Extract the (x, y) coordinate from the center of the cell holding the provided text.  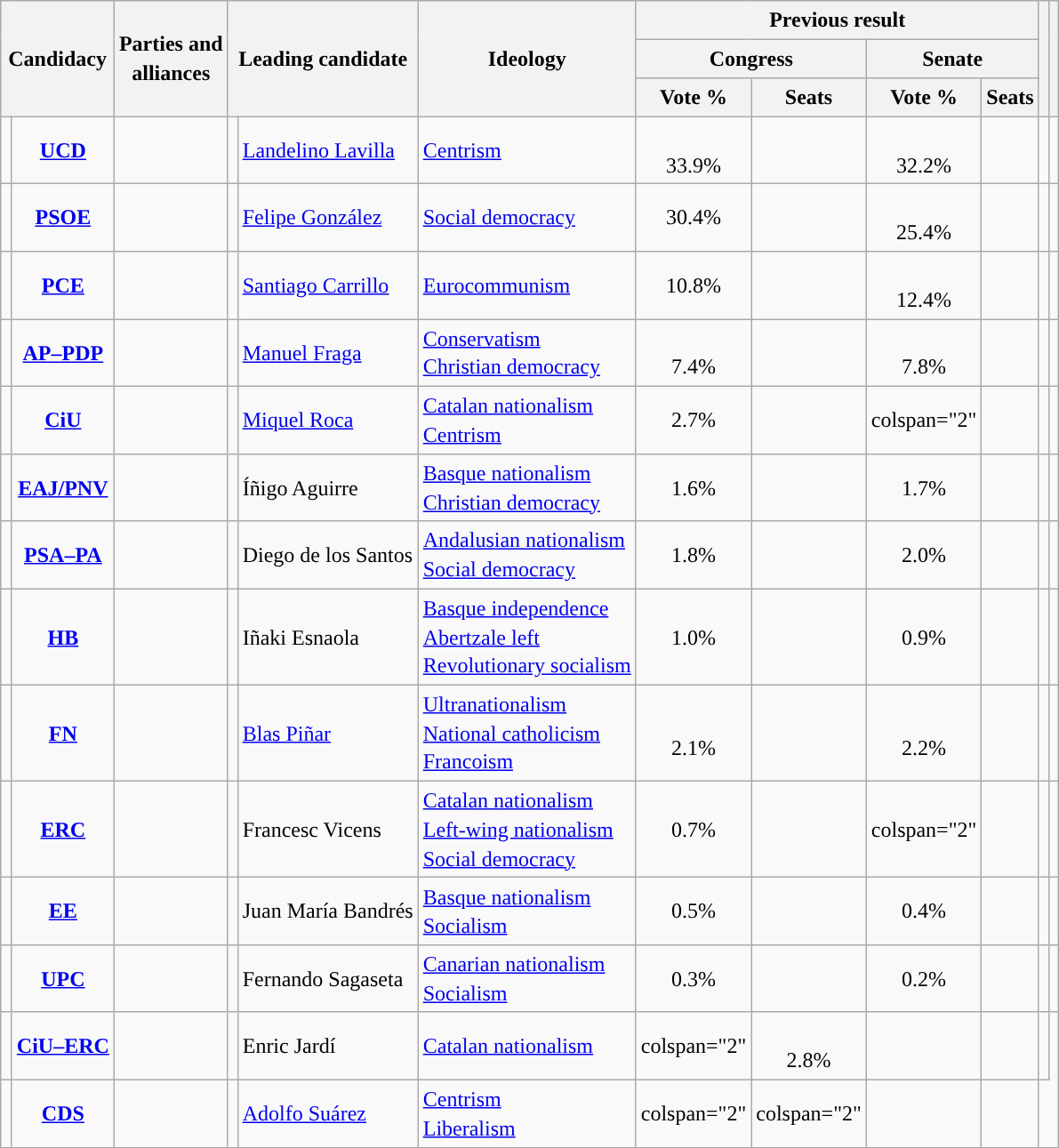
1.8% (694, 555)
Candidacy (58, 59)
1.7% (924, 487)
EE (62, 911)
2.7% (694, 420)
UPC (62, 979)
Juan María Bandrés (327, 911)
30.4% (694, 218)
Basque nationalismChristian democracy (526, 487)
ConservatismChristian democracy (526, 353)
0.2% (924, 979)
7.4% (694, 353)
Andalusian nationalismSocial democracy (526, 555)
1.0% (694, 637)
Social democracy (526, 218)
CDS (62, 1113)
PCE (62, 285)
Felipe González (327, 218)
2.2% (924, 733)
FN (62, 733)
33.9% (694, 150)
PSOE (62, 218)
Íñigo Aguirre (327, 487)
0.7% (694, 829)
Parties andalliances (171, 59)
Centrism (526, 150)
Basque nationalismSocialism (526, 911)
Iñaki Esnaola (327, 637)
0.5% (694, 911)
2.8% (809, 1046)
Previous result (838, 20)
1.6% (694, 487)
0.9% (924, 637)
Adolfo Suárez (327, 1113)
UltranationalismNational catholicismFrancoism (526, 733)
AP–PDP (62, 353)
Catalan nationalismCentrism (526, 420)
2.0% (924, 555)
EAJ/PNV (62, 487)
0.3% (694, 979)
Eurocommunism (526, 285)
Manuel Fraga (327, 353)
Diego de los Santos (327, 555)
0.4% (924, 911)
PSA–PA (62, 555)
CentrismLiberalism (526, 1113)
Basque independenceAbertzale leftRevolutionary socialism (526, 637)
CiU–ERC (62, 1046)
Leading candidate (323, 59)
HB (62, 637)
Enric Jardí (327, 1046)
Francesc Vicens (327, 829)
Congress (750, 59)
Catalan nationalism (526, 1046)
Landelino Lavilla (327, 150)
12.4% (924, 285)
Fernando Sagaseta (327, 979)
CiU (62, 420)
Blas Piñar (327, 733)
ERC (62, 829)
Senate (952, 59)
25.4% (924, 218)
10.8% (694, 285)
Santiago Carrillo (327, 285)
Ideology (526, 59)
Catalan nationalismLeft-wing nationalismSocial democracy (526, 829)
UCD (62, 150)
2.1% (694, 733)
Miquel Roca (327, 420)
32.2% (924, 150)
7.8% (924, 353)
Canarian nationalismSocialism (526, 979)
